Capture the cell that displays the provided text and extract its [x, y] central coordinate. 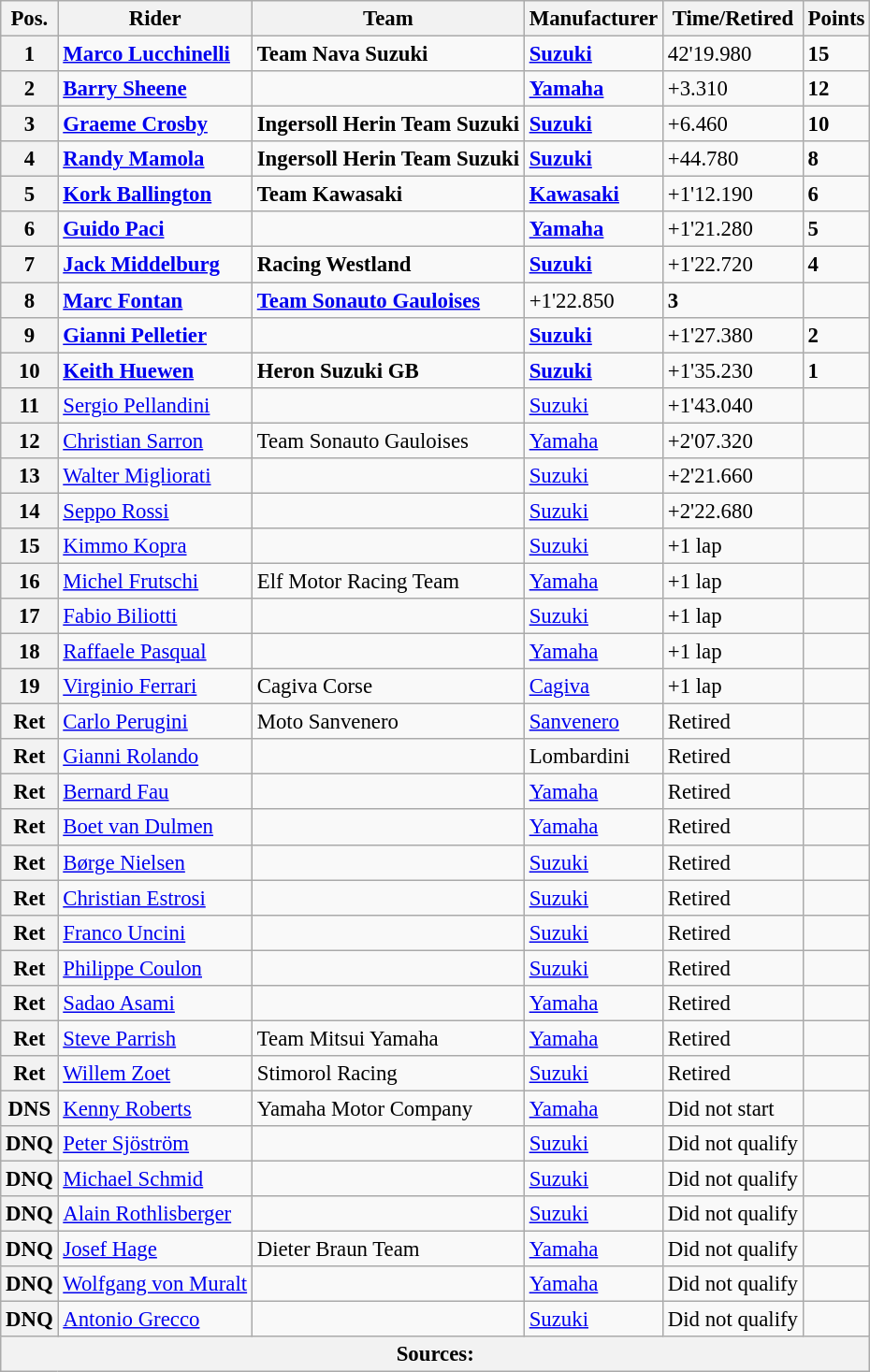
Sergio Pellandini [155, 405]
+1'22.720 [732, 265]
Gianni Pelletier [155, 335]
Manufacturer [593, 19]
Gianni Rolando [155, 757]
Pos. [30, 19]
Keith Huewen [155, 370]
+6.460 [732, 124]
Alain Rothlisberger [155, 1214]
Cagiva Corse [387, 686]
Virginio Ferrari [155, 686]
Marc Fontan [155, 300]
Fabio Biliotti [155, 616]
Racing Westland [387, 265]
Seppo Rossi [155, 511]
Guido Paci [155, 229]
11 [30, 405]
Heron Suzuki GB [387, 370]
+2'21.660 [732, 476]
Michael Schmid [155, 1179]
Team Mitsui Yamaha [387, 1038]
19 [30, 686]
+2'22.680 [732, 511]
Barry Sheene [155, 89]
Josef Hage [155, 1249]
Børge Nielsen [155, 862]
Randy Mamola [155, 159]
Elf Motor Racing Team [387, 581]
7 [30, 265]
Kawasaki [593, 195]
9 [30, 335]
+1'21.280 [732, 229]
DNS [30, 1108]
Yamaha Motor Company [387, 1108]
Team [387, 19]
+1'27.380 [732, 335]
16 [30, 581]
Sanvenero [593, 722]
Christian Sarron [155, 440]
Time/Retired [732, 19]
Sadao Asami [155, 1004]
Cagiva [593, 686]
Points [836, 19]
Michel Frutschi [155, 581]
18 [30, 652]
17 [30, 616]
Team Nava Suzuki [387, 54]
Christian Estrosi [155, 898]
+1'35.230 [732, 370]
Walter Migliorati [155, 476]
Moto Sanvenero [387, 722]
14 [30, 511]
Antonio Grecco [155, 1320]
Rider [155, 19]
13 [30, 476]
Willem Zoet [155, 1074]
Raffaele Pasqual [155, 652]
Kork Ballington [155, 195]
Lombardini [593, 757]
Dieter Braun Team [387, 1249]
Did not start [732, 1108]
+44.780 [732, 159]
Philippe Coulon [155, 968]
Kimmo Kopra [155, 546]
Kenny Roberts [155, 1108]
Steve Parrish [155, 1038]
Carlo Perugini [155, 722]
42'19.980 [732, 54]
Graeme Crosby [155, 124]
Wolfgang von Muralt [155, 1284]
Boet van Dulmen [155, 828]
Jack Middelburg [155, 265]
Team Kawasaki [387, 195]
Marco Lucchinelli [155, 54]
+1'12.190 [732, 195]
Peter Sjöström [155, 1144]
+1'22.850 [593, 300]
+3.310 [732, 89]
+1'43.040 [732, 405]
+2'07.320 [732, 440]
Stimorol Racing [387, 1074]
Bernard Fau [155, 792]
Franco Uncini [155, 932]
